Capture the cell that displays the provided text and extract its (x, y) central coordinate. 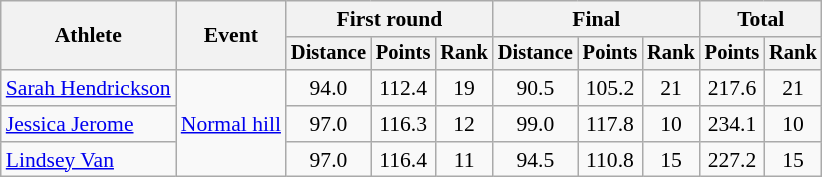
Final (596, 19)
19 (464, 88)
Jessica Jerome (88, 124)
117.8 (610, 124)
112.4 (403, 88)
Athlete (88, 36)
90.5 (536, 88)
Normal hill (231, 124)
Total (761, 19)
217.6 (732, 88)
99.0 (536, 124)
94.0 (328, 88)
116.3 (403, 124)
234.1 (732, 124)
First round (390, 19)
97.0 (328, 124)
Event (231, 36)
105.2 (610, 88)
12 (464, 124)
Sarah Hendrickson (88, 88)
